Capture the cell that displays the provided text and extract its (x, y) central coordinate. 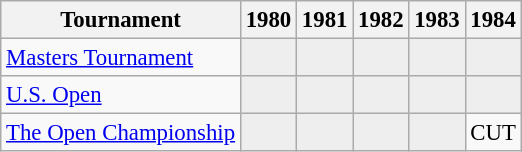
The Open Championship (121, 133)
1980 (268, 20)
1984 (493, 20)
1982 (381, 20)
Tournament (121, 20)
1981 (325, 20)
U.S. Open (121, 95)
1983 (437, 20)
CUT (493, 133)
Masters Tournament (121, 58)
